Provide the [X, Y] coordinate of the cell's center where the given text is located.  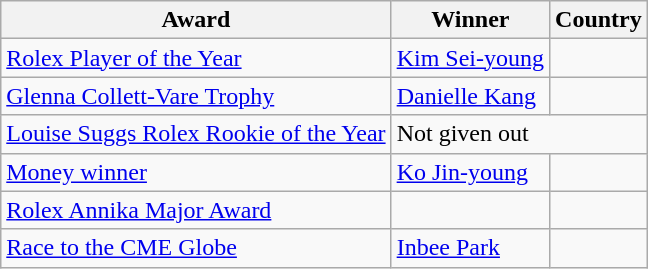
Race to the CME Globe [196, 248]
Inbee Park [470, 248]
Winner [470, 20]
Rolex Player of the Year [196, 58]
Louise Suggs Rolex Rookie of the Year [196, 134]
Award [196, 20]
Danielle Kang [470, 96]
Not given out [519, 134]
Ko Jin-young [470, 172]
Money winner [196, 172]
Kim Sei-young [470, 58]
Rolex Annika Major Award [196, 210]
Glenna Collett-Vare Trophy [196, 96]
Country [599, 20]
